Determine the [X, Y] coordinate at the center of the cell enclosing the given text.  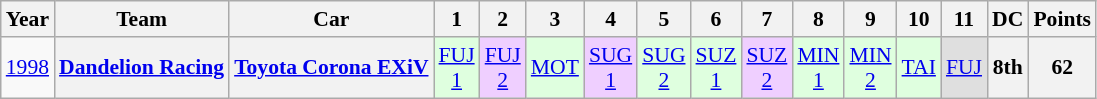
2 [503, 19]
MIN1 [818, 68]
9 [870, 19]
6 [716, 19]
Team [142, 19]
Year [28, 19]
SUG1 [610, 68]
8 [818, 19]
3 [555, 19]
Points [1062, 19]
10 [919, 19]
FUJ1 [457, 68]
5 [664, 19]
11 [964, 19]
4 [610, 19]
7 [766, 19]
SUG2 [664, 68]
8th [1008, 68]
FUJ2 [503, 68]
1 [457, 19]
SUZ1 [716, 68]
FUJ [964, 68]
MOT [555, 68]
Dandelion Racing [142, 68]
1998 [28, 68]
DC [1008, 19]
62 [1062, 68]
TAI [919, 68]
SUZ2 [766, 68]
Toyota Corona EXiV [331, 68]
MIN2 [870, 68]
Car [331, 19]
